Pinpoint the cell where the given text exists, returning its [X, Y] midpoint coordinate. 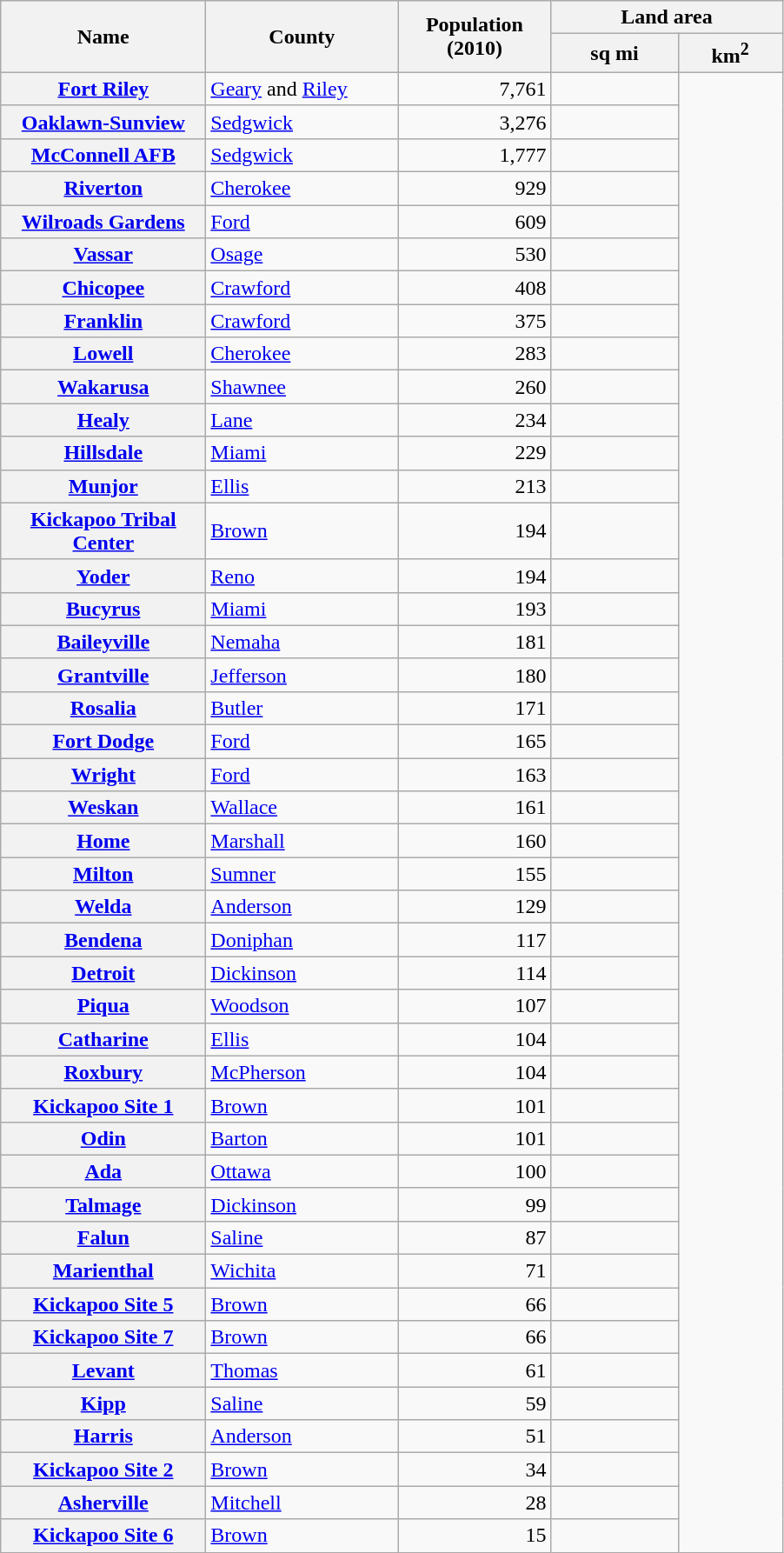
Vassar [103, 255]
Welda [103, 907]
Bucyrus [103, 609]
Reno [302, 576]
Oaklawn-Sunview [103, 122]
15 [475, 1536]
Woodson [302, 1006]
Bendena [103, 940]
117 [475, 940]
34 [475, 1470]
Harris [103, 1436]
Wallace [302, 808]
Roxbury [103, 1072]
Butler [302, 708]
7,761 [475, 89]
Barton [302, 1138]
260 [475, 387]
km2 [730, 54]
Asherville [103, 1503]
1,777 [475, 155]
180 [475, 675]
51 [475, 1436]
Jefferson [302, 675]
375 [475, 321]
Wichita [302, 1271]
107 [475, 1006]
165 [475, 742]
Detroit [103, 973]
Fort Riley [103, 89]
155 [475, 874]
229 [475, 453]
Chicopee [103, 288]
87 [475, 1237]
3,276 [475, 122]
Kickapoo Site 7 [103, 1337]
Catharine [103, 1039]
Odin [103, 1138]
McConnell AFB [103, 155]
Munjor [103, 486]
Lowell [103, 354]
Fort Dodge [103, 742]
Population (2010) [475, 37]
Ottawa [302, 1171]
61 [475, 1370]
Yoder [103, 576]
Name [103, 37]
Grantville [103, 675]
Ada [103, 1171]
234 [475, 420]
Lane [302, 420]
99 [475, 1204]
181 [475, 642]
Kickapoo Site 1 [103, 1105]
sq mi [615, 54]
Levant [103, 1370]
530 [475, 255]
Wilroads Gardens [103, 222]
283 [475, 354]
Doniphan [302, 940]
929 [475, 189]
Healy [103, 420]
213 [475, 486]
Kickapoo Site 2 [103, 1470]
71 [475, 1271]
Talmage [103, 1204]
Kickapoo Tribal Center [103, 530]
609 [475, 222]
160 [475, 841]
Weskan [103, 808]
163 [475, 775]
Kipp [103, 1403]
114 [475, 973]
28 [475, 1503]
Franklin [103, 321]
Riverton [103, 189]
Hillsdale [103, 453]
Shawnee [302, 387]
Wright [103, 775]
Baileyville [103, 642]
McPherson [302, 1072]
County [302, 37]
171 [475, 708]
Land area [667, 17]
Kickapoo Site 5 [103, 1304]
Marienthal [103, 1271]
Sumner [302, 874]
Marshall [302, 841]
161 [475, 808]
100 [475, 1171]
129 [475, 907]
Osage [302, 255]
Nemaha [302, 642]
Piqua [103, 1006]
Falun [103, 1237]
Geary and Riley [302, 89]
Wakarusa [103, 387]
59 [475, 1403]
Thomas [302, 1370]
193 [475, 609]
Mitchell [302, 1503]
Milton [103, 874]
Home [103, 841]
Rosalia [103, 708]
408 [475, 288]
Kickapoo Site 6 [103, 1536]
